From the cell containing the given text, extract its center point as (x, y) coordinate. 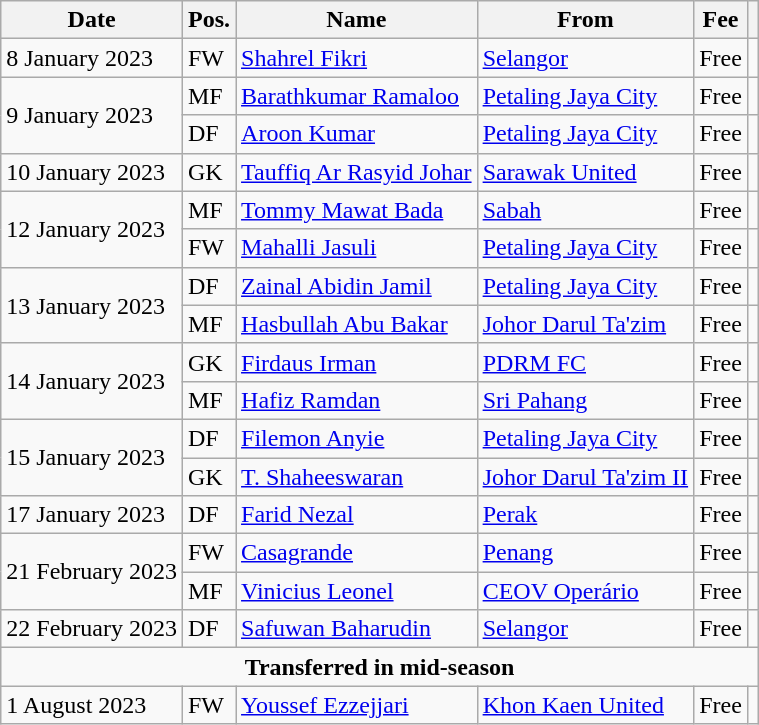
Casagrande (357, 553)
Youssef Ezzejjari (357, 705)
Hafiz Ramdan (357, 400)
Transferred in mid-season (380, 667)
9 January 2023 (92, 115)
CEOV Operário (586, 591)
Penang (586, 553)
Sabah (586, 210)
Safuwan Baharudin (357, 629)
22 February 2023 (92, 629)
Filemon Anyie (357, 438)
Tauffiq Ar Rasyid Johar (357, 172)
Aroon Kumar (357, 134)
Sri Pahang (586, 400)
Fee (721, 20)
21 February 2023 (92, 572)
Sarawak United (586, 172)
13 January 2023 (92, 305)
Barathkumar Ramaloo (357, 96)
15 January 2023 (92, 457)
From (586, 20)
14 January 2023 (92, 381)
T. Shaheeswaran (357, 477)
12 January 2023 (92, 229)
PDRM FC (586, 362)
Johor Darul Ta'zim II (586, 477)
Name (357, 20)
Zainal Abidin Jamil (357, 286)
Perak (586, 515)
17 January 2023 (92, 515)
Khon Kaen United (586, 705)
Tommy Mawat Bada (357, 210)
Date (92, 20)
Firdaus Irman (357, 362)
10 January 2023 (92, 172)
Farid Nezal (357, 515)
Mahalli Jasuli (357, 248)
Johor Darul Ta'zim (586, 324)
Pos. (208, 20)
Hasbullah Abu Bakar (357, 324)
8 January 2023 (92, 58)
Vinicius Leonel (357, 591)
Shahrel Fikri (357, 58)
1 August 2023 (92, 705)
